Return the (X, Y) coordinate for the center point of the cell that contains the specified text.  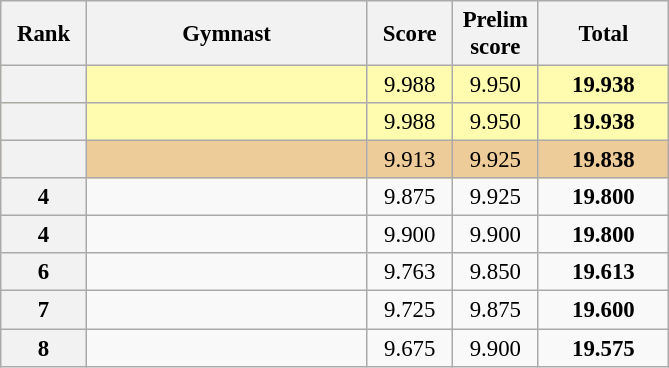
Gymnast (226, 34)
Total (604, 34)
9.850 (496, 273)
9.913 (410, 160)
8 (44, 348)
19.613 (604, 273)
Prelim score (496, 34)
9.725 (410, 310)
19.575 (604, 348)
7 (44, 310)
9.675 (410, 348)
19.838 (604, 160)
Score (410, 34)
9.763 (410, 273)
Rank (44, 34)
19.600 (604, 310)
6 (44, 273)
